Identify which cell holds the provided text, then report its (X, Y) central coordinate. 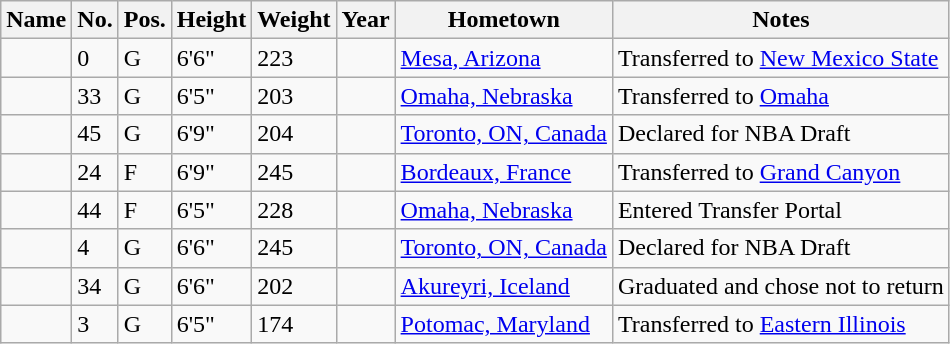
228 (294, 210)
202 (294, 286)
174 (294, 324)
Entered Transfer Portal (780, 210)
No. (95, 20)
Bordeaux, France (504, 172)
34 (95, 286)
Transferred to Omaha (780, 96)
203 (294, 96)
24 (95, 172)
Year (366, 20)
Notes (780, 20)
Potomac, Maryland (504, 324)
33 (95, 96)
Pos. (144, 20)
Transferred to Grand Canyon (780, 172)
0 (95, 58)
4 (95, 248)
Mesa, Arizona (504, 58)
Height (211, 20)
223 (294, 58)
Hometown (504, 20)
3 (95, 324)
Transferred to New Mexico State (780, 58)
Weight (294, 20)
44 (95, 210)
Graduated and chose not to return (780, 286)
Name (36, 20)
45 (95, 134)
Transferred to Eastern Illinois (780, 324)
204 (294, 134)
Akureyri, Iceland (504, 286)
